Provide the [X, Y] coordinate of the cell's center where the given text is located.  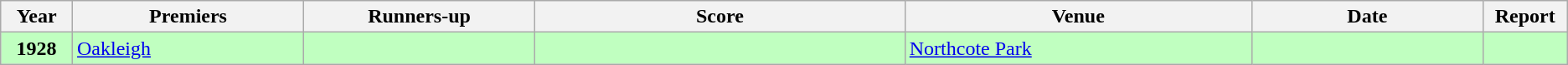
Report [1524, 17]
Date [1367, 17]
Year [37, 17]
Runners-up [420, 17]
Score [720, 17]
Premiers [188, 17]
Northcote Park [1078, 48]
Oakleigh [188, 48]
1928 [37, 48]
Venue [1078, 17]
